Extract the (x, y) coordinate from the center of the cell holding the provided text.  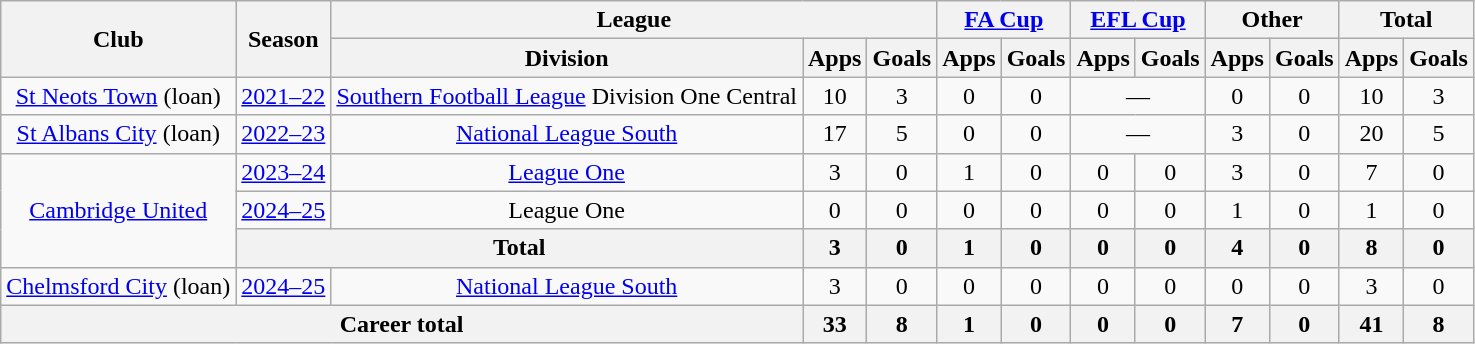
Southern Football League Division One Central (567, 96)
41 (1371, 324)
20 (1371, 134)
33 (834, 324)
Division (567, 58)
Cambridge United (118, 210)
St Albans City (loan) (118, 134)
EFL Cup (1138, 20)
Other (1272, 20)
2021–22 (284, 96)
2022–23 (284, 134)
Season (284, 39)
St Neots Town (loan) (118, 96)
Career total (402, 324)
League (634, 20)
FA Cup (1004, 20)
4 (1237, 248)
Chelmsford City (loan) (118, 286)
Club (118, 39)
17 (834, 134)
2023–24 (284, 172)
